Scan for the cell matching the given text and deliver its [X, Y] coordinate at center. 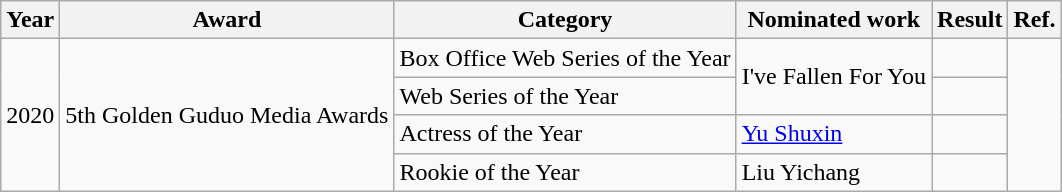
Yu Shuxin [834, 134]
I've Fallen For You [834, 77]
Nominated work [834, 20]
Ref. [1034, 20]
Web Series of the Year [565, 96]
Result [970, 20]
Liu Yichang [834, 172]
Award [227, 20]
5th Golden Guduo Media Awards [227, 115]
Actress of the Year [565, 134]
2020 [30, 115]
Box Office Web Series of the Year [565, 58]
Year [30, 20]
Category [565, 20]
Rookie of the Year [565, 172]
